Find where the given text appears and provide that cell's center as [X, Y] coordinate. 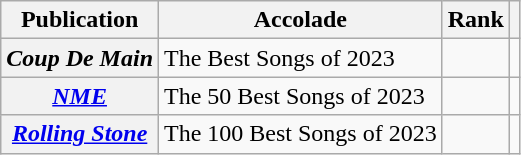
Accolade [301, 20]
The Best Songs of 2023 [301, 58]
Coup De Main [80, 58]
Rank [476, 20]
Rolling Stone [80, 134]
Publication [80, 20]
NME [80, 96]
The 100 Best Songs of 2023 [301, 134]
The 50 Best Songs of 2023 [301, 96]
